Detect which cell encompasses the target text, then output its (X, Y) center coordinate. 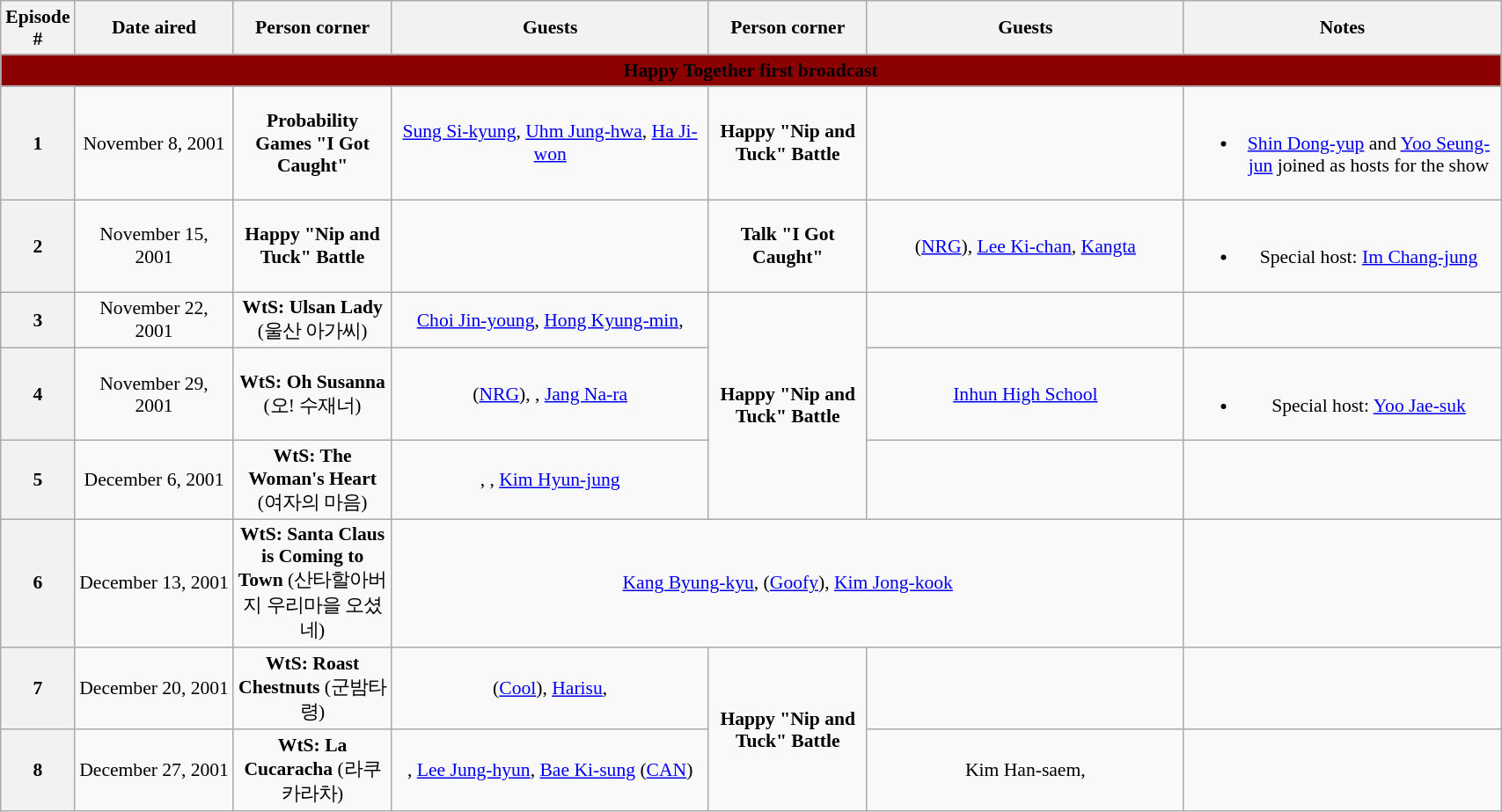
Kang Byung-kyu, (Goofy), Kim Jong-kook (788, 584)
8 (38, 771)
November 8, 2001 (154, 143)
November 22, 2001 (154, 320)
December 27, 2001 (154, 771)
7 (38, 690)
WtS: Santa Claus is Coming to Town (산타할아버지 우리마을 오셨네) (312, 584)
, , Kim Hyun-jung (550, 479)
Date aired (154, 28)
Talk "I Got Caught" (788, 246)
, Lee Jung-hyun, Bae Ki-sung (CAN) (550, 771)
Special host: Yoo Jae-suk (1342, 394)
2 (38, 246)
Sung Si-kyung, Uhm Jung-hwa, Ha Ji-won (550, 143)
Inhun High School (1025, 394)
(NRG), , Jang Na-ra (550, 394)
WtS: The Woman's Heart (여자의 마음) (312, 479)
Shin Dong-yup and Yoo Seung-jun joined as hosts for the show (1342, 143)
5 (38, 479)
WtS: Oh Susanna (오! 수재너) (312, 394)
November 29, 2001 (154, 394)
WtS: Ulsan Lady (울산 아가씨) (312, 320)
December 13, 2001 (154, 584)
December 20, 2001 (154, 690)
6 (38, 584)
Notes (1342, 28)
(NRG), Lee Ki-chan, Kangta (1025, 246)
1 (38, 143)
Kim Han-saem, (1025, 771)
4 (38, 394)
Episode # (38, 28)
(Cool), Harisu, (550, 690)
Choi Jin-young, Hong Kyung-min, (550, 320)
Probability Games "I Got Caught" (312, 143)
November 15, 2001 (154, 246)
Special host: Im Chang-jung (1342, 246)
WtS: Roast Chestnuts (군밤타령) (312, 690)
WtS: La Cucaracha (라쿠카라차) (312, 771)
Happy Together first broadcast (751, 70)
December 6, 2001 (154, 479)
3 (38, 320)
